Capture the cell that displays the provided text and extract its (X, Y) central coordinate. 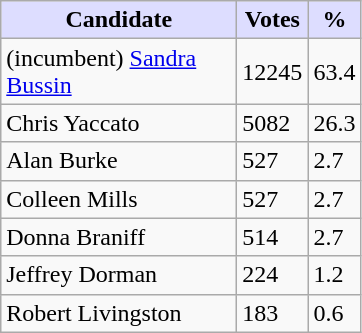
5082 (272, 123)
Robert Livingston (119, 313)
Chris Yaccato (119, 123)
63.4 (334, 72)
Candidate (119, 20)
1.2 (334, 275)
% (334, 20)
(incumbent) Sandra Bussin (119, 72)
Alan Burke (119, 161)
0.6 (334, 313)
Jeffrey Dorman (119, 275)
12245 (272, 72)
514 (272, 237)
Donna Braniff (119, 237)
224 (272, 275)
26.3 (334, 123)
Votes (272, 20)
183 (272, 313)
Colleen Mills (119, 199)
